For the text-containing cell, return its midpoint in [x, y] coordinate format. 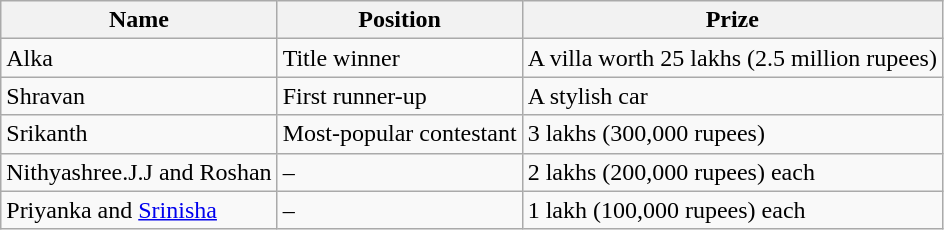
First runner-up [400, 96]
Position [400, 20]
Srikanth [139, 134]
1 lakh (100,000 rupees) each [732, 210]
Shravan [139, 96]
Nithyashree.J.J and Roshan [139, 172]
2 lakhs (200,000 rupees) each [732, 172]
Prize [732, 20]
Priyanka and Srinisha [139, 210]
A stylish car [732, 96]
3 lakhs (300,000 rupees) [732, 134]
Alka [139, 58]
Title winner [400, 58]
Most-popular contestant [400, 134]
Name [139, 20]
A villa worth 25 lakhs (2.5 million rupees) [732, 58]
